Find where the given text appears and provide that cell's center as [X, Y] coordinate. 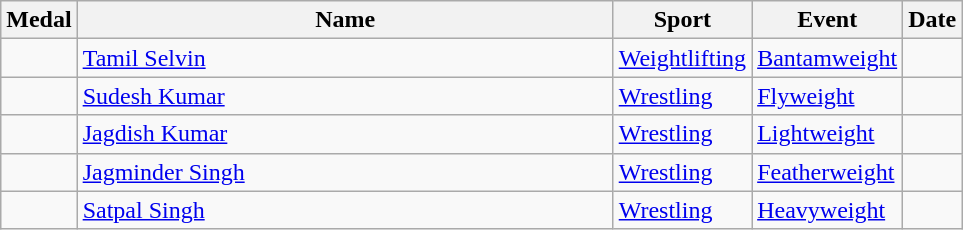
Sport [682, 20]
Name [345, 20]
Bantamweight [828, 58]
Featherweight [828, 172]
Jagdish Kumar [345, 134]
Jagminder Singh [345, 172]
Medal [39, 20]
Satpal Singh [345, 210]
Tamil Selvin [345, 58]
Date [932, 20]
Flyweight [828, 96]
Heavyweight [828, 210]
Event [828, 20]
Sudesh Kumar [345, 96]
Lightweight [828, 134]
Weightlifting [682, 58]
